Identify which cell holds the provided text, then report its [X, Y] central coordinate. 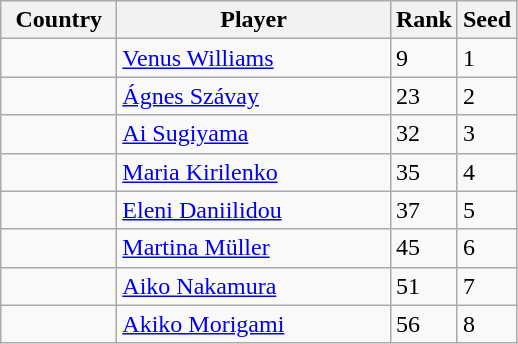
56 [424, 324]
23 [424, 96]
5 [486, 210]
Maria Kirilenko [254, 172]
37 [424, 210]
Ágnes Szávay [254, 96]
6 [486, 248]
7 [486, 286]
4 [486, 172]
Rank [424, 20]
3 [486, 134]
Player [254, 20]
Venus Williams [254, 58]
Akiko Morigami [254, 324]
1 [486, 58]
Eleni Daniilidou [254, 210]
51 [424, 286]
8 [486, 324]
32 [424, 134]
35 [424, 172]
9 [424, 58]
2 [486, 96]
Martina Müller [254, 248]
Ai Sugiyama [254, 134]
Seed [486, 20]
45 [424, 248]
Aiko Nakamura [254, 286]
Country [59, 20]
